Scan for the cell matching the given text and deliver its (x, y) coordinate at center. 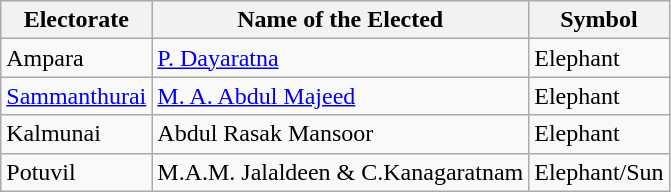
M.A.M. Jalaldeen & C.Kanagaratnam (340, 172)
Symbol (599, 20)
M. A. Abdul Majeed (340, 96)
Sammanthurai (76, 96)
Elephant/Sun (599, 172)
Electorate (76, 20)
P. Dayaratna (340, 58)
Name of the Elected (340, 20)
Potuvil (76, 172)
Ampara (76, 58)
Abdul Rasak Mansoor (340, 134)
Kalmunai (76, 134)
